Determine the (x, y) coordinate at the center of the cell enclosing the given text.  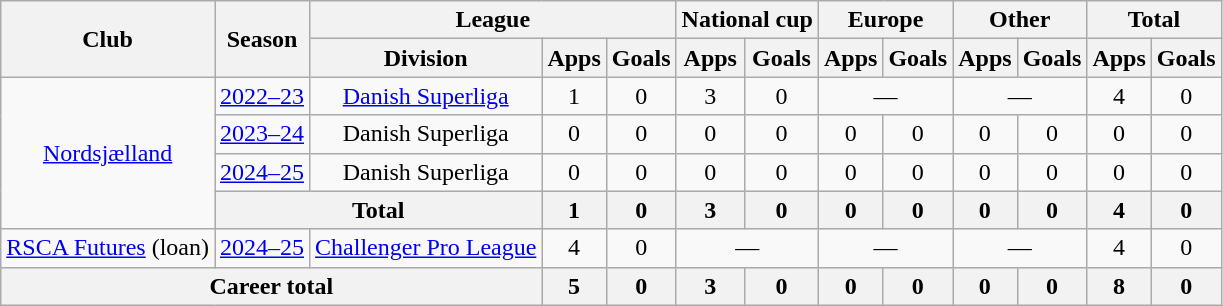
Season (262, 39)
2022–23 (262, 96)
Career total (272, 286)
National cup (747, 20)
Division (426, 58)
Club (108, 39)
2023–24 (262, 134)
Other (1020, 20)
8 (1119, 286)
RSCA Futures (loan) (108, 248)
5 (574, 286)
Europe (885, 20)
League (493, 20)
Nordsjælland (108, 153)
Challenger Pro League (426, 248)
